Pinpoint the cell where the given text exists, returning its [X, Y] midpoint coordinate. 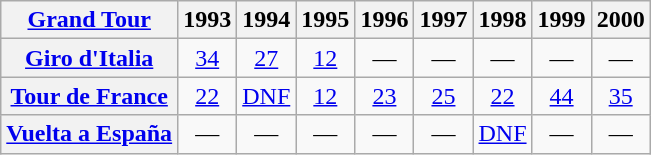
1998 [502, 20]
1996 [384, 20]
Tour de France [90, 96]
27 [266, 58]
Vuelta a España [90, 134]
1999 [562, 20]
34 [208, 58]
23 [384, 96]
2000 [620, 20]
1994 [266, 20]
Giro d'Italia [90, 58]
35 [620, 96]
44 [562, 96]
1997 [444, 20]
25 [444, 96]
1995 [326, 20]
Grand Tour [90, 20]
1993 [208, 20]
